Return the (X, Y) coordinate for the center point of the cell that contains the specified text.  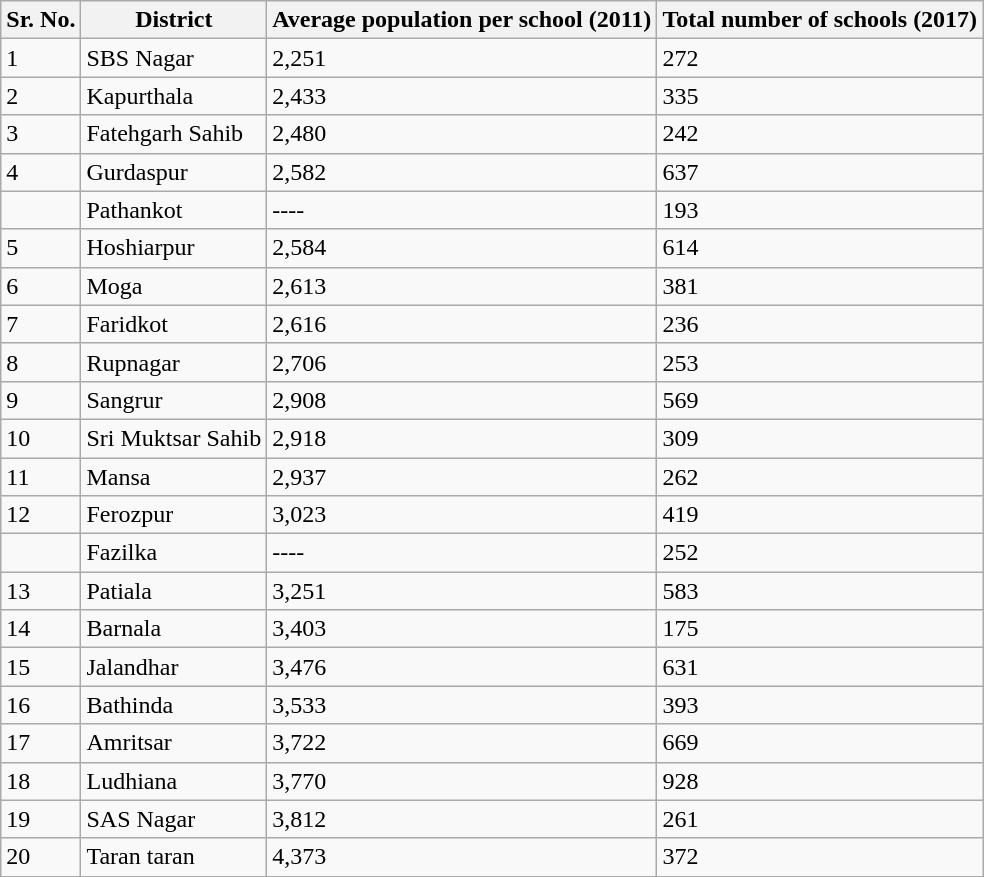
2,480 (462, 134)
372 (820, 857)
253 (820, 362)
1 (41, 58)
3,476 (462, 667)
2,613 (462, 286)
7 (41, 324)
309 (820, 438)
Gurdaspur (174, 172)
3 (41, 134)
8 (41, 362)
Moga (174, 286)
583 (820, 591)
Mansa (174, 477)
2,433 (462, 96)
2 (41, 96)
Jalandhar (174, 667)
Total number of schools (2017) (820, 20)
Amritsar (174, 743)
2,582 (462, 172)
19 (41, 819)
Ludhiana (174, 781)
3,251 (462, 591)
193 (820, 210)
District (174, 20)
3,770 (462, 781)
928 (820, 781)
Fatehgarh Sahib (174, 134)
3,722 (462, 743)
614 (820, 248)
419 (820, 515)
Average population per school (2011) (462, 20)
Fazilka (174, 553)
9 (41, 400)
10 (41, 438)
381 (820, 286)
262 (820, 477)
335 (820, 96)
Kapurthala (174, 96)
637 (820, 172)
17 (41, 743)
393 (820, 705)
Pathankot (174, 210)
5 (41, 248)
2,616 (462, 324)
2,584 (462, 248)
175 (820, 629)
569 (820, 400)
Ferozpur (174, 515)
261 (820, 819)
272 (820, 58)
242 (820, 134)
669 (820, 743)
631 (820, 667)
3,023 (462, 515)
236 (820, 324)
3,812 (462, 819)
13 (41, 591)
14 (41, 629)
2,251 (462, 58)
2,918 (462, 438)
Sangrur (174, 400)
2,706 (462, 362)
18 (41, 781)
4 (41, 172)
3,403 (462, 629)
Rupnagar (174, 362)
2,937 (462, 477)
15 (41, 667)
252 (820, 553)
Sr. No. (41, 20)
3,533 (462, 705)
6 (41, 286)
11 (41, 477)
Bathinda (174, 705)
SBS Nagar (174, 58)
Taran taran (174, 857)
4,373 (462, 857)
16 (41, 705)
Barnala (174, 629)
Sri Muktsar Sahib (174, 438)
SAS Nagar (174, 819)
Faridkot (174, 324)
2,908 (462, 400)
Hoshiarpur (174, 248)
Patiala (174, 591)
12 (41, 515)
20 (41, 857)
